Provide the [X, Y] coordinate of the cell's center where the given text is located.  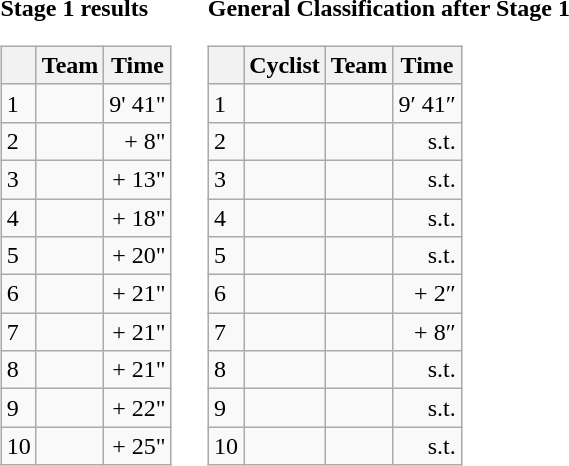
9′ 41″ [427, 103]
+ 20" [138, 256]
+ 18" [138, 217]
+ 13" [138, 179]
9' 41" [138, 103]
+ 2″ [427, 294]
+ 22" [138, 408]
+ 8" [138, 141]
+ 25" [138, 446]
Cyclist [285, 65]
+ 8″ [427, 332]
